Return [X, Y] of the center of cell containing provided text 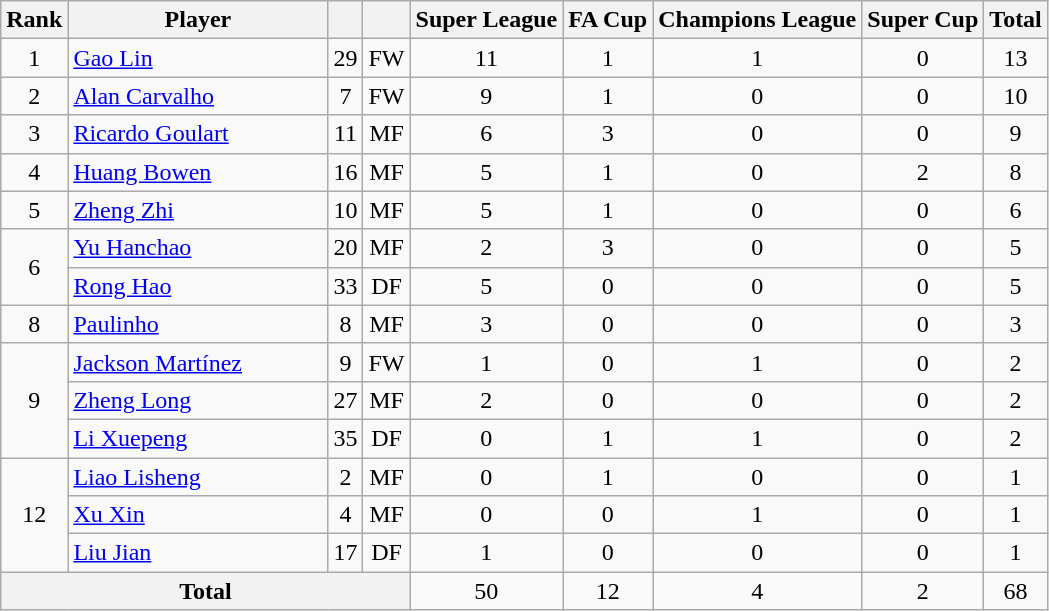
Gao Lin [198, 58]
68 [1016, 591]
Super League [486, 20]
27 [346, 400]
Alan Carvalho [198, 96]
FA Cup [608, 20]
Player [198, 20]
29 [346, 58]
Liu Jian [198, 553]
Rank [34, 20]
Li Xuepeng [198, 438]
Rong Hao [198, 286]
Xu Xin [198, 515]
16 [346, 172]
Ricardo Goulart [198, 134]
20 [346, 248]
7 [346, 96]
Zheng Zhi [198, 210]
13 [1016, 58]
Zheng Long [198, 400]
Paulinho [198, 324]
Yu Hanchao [198, 248]
Super Cup [923, 20]
Liao Lisheng [198, 477]
33 [346, 286]
50 [486, 591]
Jackson Martínez [198, 362]
17 [346, 553]
Huang Bowen [198, 172]
35 [346, 438]
Champions League [758, 20]
